Scan for the cell matching the given text and deliver its [x, y] coordinate at center. 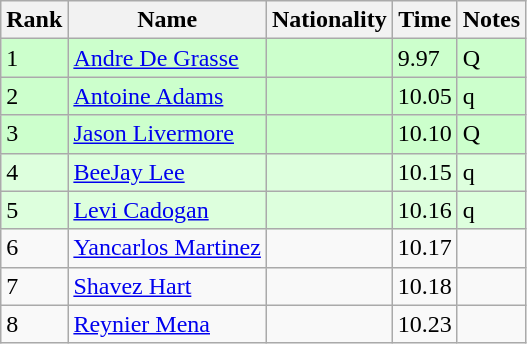
Reynier Mena [168, 324]
Name [168, 20]
9.97 [424, 58]
Yancarlos Martinez [168, 248]
5 [34, 210]
Levi Cadogan [168, 210]
6 [34, 248]
BeeJay Lee [168, 172]
10.05 [424, 96]
3 [34, 134]
Jason Livermore [168, 134]
Antoine Adams [168, 96]
7 [34, 286]
Nationality [329, 20]
1 [34, 58]
10.15 [424, 172]
10.23 [424, 324]
4 [34, 172]
Shavez Hart [168, 286]
Rank [34, 20]
2 [34, 96]
Time [424, 20]
Andre De Grasse [168, 58]
10.17 [424, 248]
8 [34, 324]
10.10 [424, 134]
10.16 [424, 210]
Notes [491, 20]
10.18 [424, 286]
